Determine the (X, Y) coordinate at the center of the cell enclosing the given text.  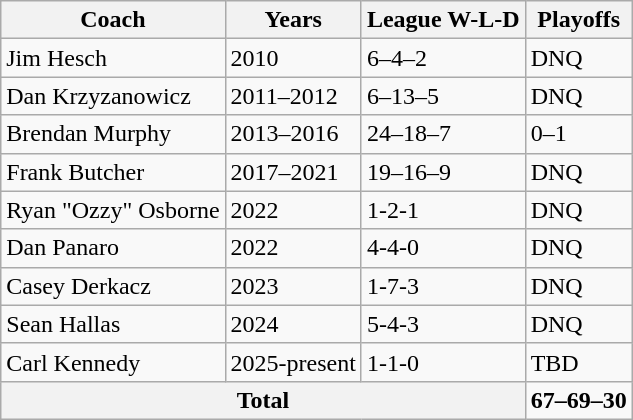
2013–2016 (293, 134)
2023 (293, 286)
6–13–5 (443, 96)
67–69–30 (578, 400)
Carl Kennedy (113, 362)
0–1 (578, 134)
Playoffs (578, 20)
1-2-1 (443, 210)
1-7-3 (443, 286)
Jim Hesch (113, 58)
Ryan "Ozzy" Osborne (113, 210)
2025-present (293, 362)
Total (263, 400)
24–18–7 (443, 134)
1-1-0 (443, 362)
2011–2012 (293, 96)
2024 (293, 324)
Casey Derkacz (113, 286)
Brendan Murphy (113, 134)
League W-L-D (443, 20)
Frank Butcher (113, 172)
2010 (293, 58)
19–16–9 (443, 172)
2017–2021 (293, 172)
Years (293, 20)
4-4-0 (443, 248)
TBD (578, 362)
5-4-3 (443, 324)
Coach (113, 20)
Sean Hallas (113, 324)
Dan Krzyzanowicz (113, 96)
Dan Panaro (113, 248)
6–4–2 (443, 58)
